Find where the given text appears and provide that cell's center as (x, y) coordinate. 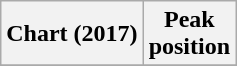
Peakposition (189, 34)
Chart (2017) (72, 34)
